For the text-containing cell, return its midpoint in [X, Y] coordinate format. 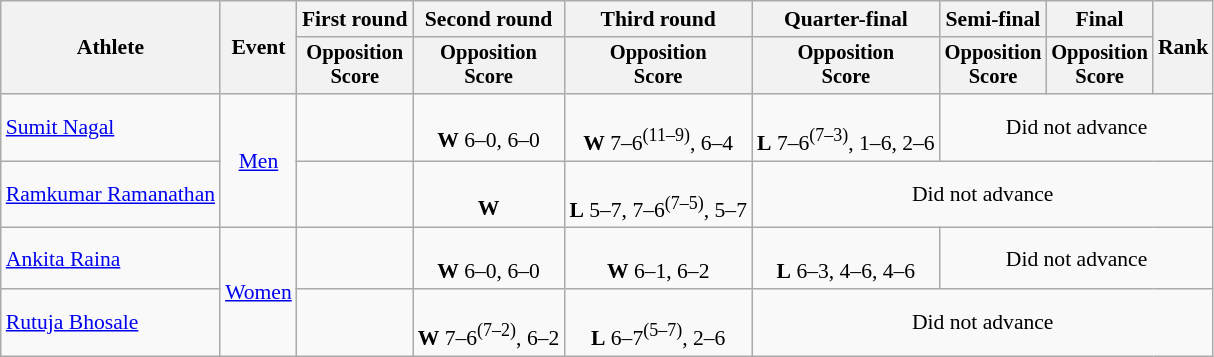
W 7–6(11–9), 6–4 [658, 128]
Athlete [110, 48]
Semi-final [994, 19]
W [489, 194]
Ramkumar Ramanathan [110, 194]
Ankita Raina [110, 258]
Sumit Nagal [110, 128]
L 6–3, 4–6, 4–6 [846, 258]
Women [258, 292]
Rutuja Bhosale [110, 322]
Final [1100, 19]
Rank [1184, 48]
L 6–7(5–7), 2–6 [658, 322]
Quarter-final [846, 19]
Event [258, 48]
Third round [658, 19]
Men [258, 161]
W 6–1, 6–2 [658, 258]
L 5–7, 7–6(7–5), 5–7 [658, 194]
W 7–6(7–2), 6–2 [489, 322]
L 7–6(7–3), 1–6, 2–6 [846, 128]
First round [355, 19]
Second round [489, 19]
